Pinpoint the cell where the given text exists, returning its (x, y) midpoint coordinate. 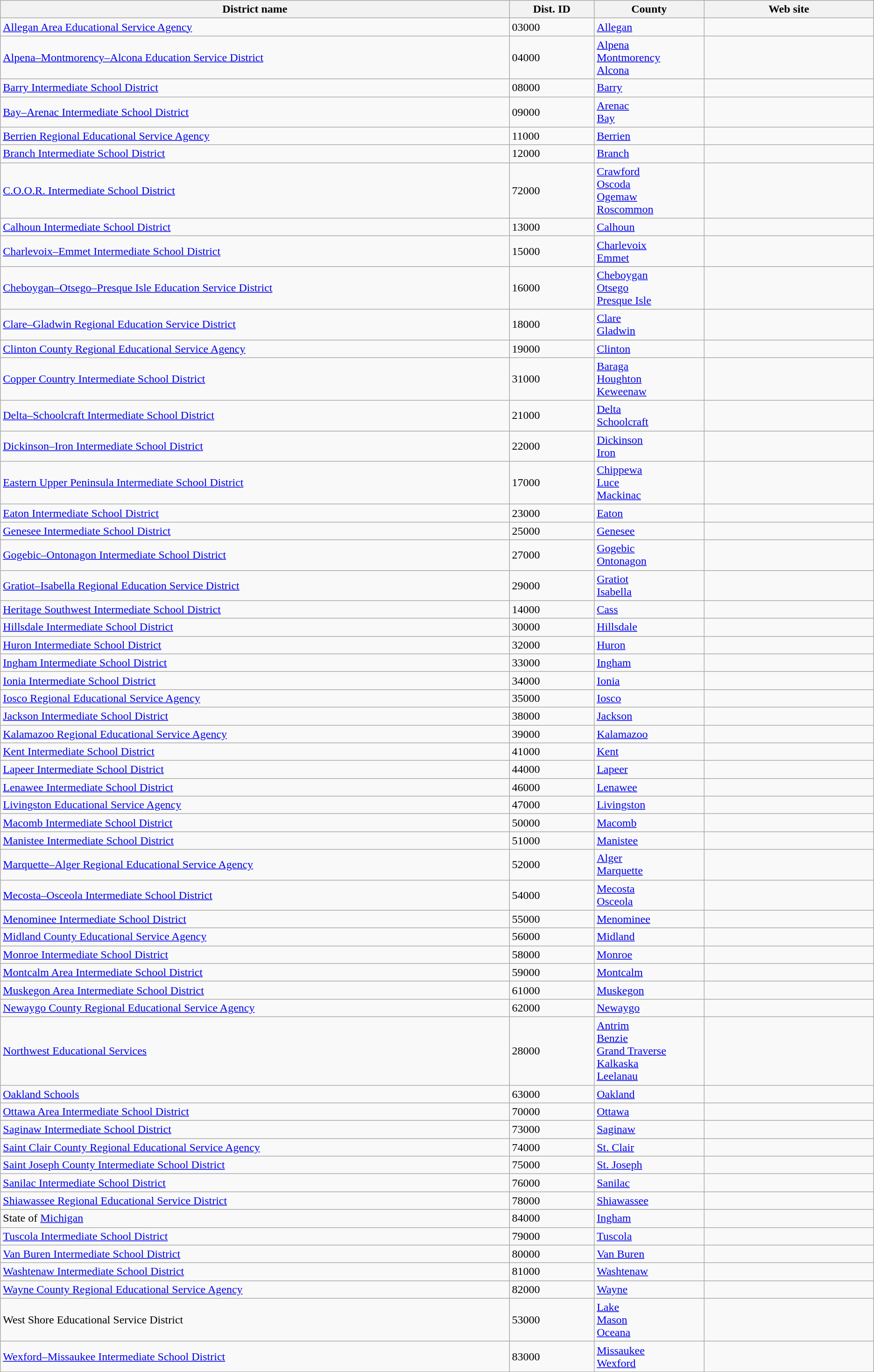
76000 (552, 1183)
Shiawassee (649, 1201)
Wayne County Regional Educational Service Agency (255, 1289)
Newaygo County Regional Educational Service Agency (255, 1008)
DeltaSchoolcraft (649, 416)
Manistee (649, 841)
State of Michigan (255, 1218)
13000 (552, 227)
Muskegon Area Intermediate School District (255, 990)
21000 (552, 416)
Iosco (649, 698)
Mecosta–Osceola Intermediate School District (255, 895)
Marquette–Alger Regional Educational Service Agency (255, 865)
Eaton (649, 513)
Charlevoix–Emmet Intermediate School District (255, 251)
08000 (552, 88)
Bay–Arenac Intermediate School District (255, 112)
Van Buren (649, 1254)
Livingston (649, 805)
38000 (552, 716)
14000 (552, 609)
27000 (552, 555)
Branch Intermediate School District (255, 154)
Lenawee Intermediate School District (255, 787)
MissaukeeWexford (649, 1356)
83000 (552, 1356)
59000 (552, 972)
ChippewaLuceMackinac (649, 483)
AntrimBenzieGrand TraverseKalkaskaLeelanau (649, 1051)
Kalamazoo (649, 734)
09000 (552, 112)
Dickinson–Iron Intermediate School District (255, 446)
Sanilac (649, 1183)
Midland (649, 937)
17000 (552, 483)
AlgerMarquette (649, 865)
Monroe Intermediate School District (255, 955)
Ingham Intermediate School District (255, 663)
Lenawee (649, 787)
GratiotIsabella (649, 586)
Wexford–Missaukee Intermediate School District (255, 1356)
ClareGladwin (649, 324)
DickinsonIron (649, 446)
32000 (552, 645)
Newaygo (649, 1008)
44000 (552, 770)
CheboyganOtsegoPresque Isle (649, 288)
County (649, 9)
Jackson (649, 716)
Menominee Intermediate School District (255, 919)
82000 (552, 1289)
34000 (552, 680)
28000 (552, 1051)
Saint Clair County Regional Educational Service Agency (255, 1147)
Hillsdale Intermediate School District (255, 627)
Berrien Regional Educational Service Agency (255, 136)
MecostaOsceola (649, 895)
47000 (552, 805)
Clinton County Regional Educational Service Agency (255, 349)
Calhoun (649, 227)
Allegan (649, 27)
81000 (552, 1272)
Ionia Intermediate School District (255, 680)
55000 (552, 919)
Eaton Intermediate School District (255, 513)
Copper Country Intermediate School District (255, 379)
Midland County Educational Service Agency (255, 937)
84000 (552, 1218)
Ottawa Area Intermediate School District (255, 1112)
Macomb Intermediate School District (255, 823)
61000 (552, 990)
Huron (649, 645)
C.O.O.R. Intermediate School District (255, 191)
Jackson Intermediate School District (255, 716)
18000 (552, 324)
Muskegon (649, 990)
Lapeer (649, 770)
Cass (649, 609)
Cheboygan–Otsego–Presque Isle Education Service District (255, 288)
Montcalm (649, 972)
Northwest Educational Services (255, 1051)
Tuscola Intermediate School District (255, 1236)
Huron Intermediate School District (255, 645)
Kent Intermediate School District (255, 752)
Branch (649, 154)
Clare–Gladwin Regional Education Service District (255, 324)
District name (255, 9)
62000 (552, 1008)
70000 (552, 1112)
73000 (552, 1130)
GogebicOntonagon (649, 555)
Saginaw (649, 1130)
Web site (789, 9)
Shiawassee Regional Educational Service District (255, 1201)
Berrien (649, 136)
Saint Joseph County Intermediate School District (255, 1165)
St. Joseph (649, 1165)
AlpenaMontmorencyAlcona (649, 57)
25000 (552, 531)
Lapeer Intermediate School District (255, 770)
52000 (552, 865)
BaragaHoughtonKeweenaw (649, 379)
80000 (552, 1254)
Monroe (649, 955)
Kent (649, 752)
35000 (552, 698)
74000 (552, 1147)
41000 (552, 752)
Iosco Regional Educational Service Agency (255, 698)
Barry Intermediate School District (255, 88)
Oakland (649, 1094)
Menominee (649, 919)
Van Buren Intermediate School District (255, 1254)
30000 (552, 627)
Ottawa (649, 1112)
Washtenaw (649, 1272)
79000 (552, 1236)
Heritage Southwest Intermediate School District (255, 609)
16000 (552, 288)
Macomb (649, 823)
22000 (552, 446)
ArenacBay (649, 112)
Kalamazoo Regional Educational Service Agency (255, 734)
Allegan Area Educational Service Agency (255, 27)
Livingston Educational Service Agency (255, 805)
Washtenaw Intermediate School District (255, 1272)
15000 (552, 251)
78000 (552, 1201)
Sanilac Intermediate School District (255, 1183)
23000 (552, 513)
63000 (552, 1094)
Tuscola (649, 1236)
Saginaw Intermediate School District (255, 1130)
54000 (552, 895)
04000 (552, 57)
Delta–Schoolcraft Intermediate School District (255, 416)
Genesee Intermediate School District (255, 531)
75000 (552, 1165)
CharlevoixEmmet (649, 251)
St. Clair (649, 1147)
72000 (552, 191)
LakeMasonOceana (649, 1320)
Clinton (649, 349)
12000 (552, 154)
Oakland Schools (255, 1094)
03000 (552, 27)
50000 (552, 823)
31000 (552, 379)
Dist. ID (552, 9)
Wayne (649, 1289)
39000 (552, 734)
53000 (552, 1320)
46000 (552, 787)
19000 (552, 349)
Manistee Intermediate School District (255, 841)
Montcalm Area Intermediate School District (255, 972)
Alpena–Montmorency–Alcona Education Service District (255, 57)
Hillsdale (649, 627)
56000 (552, 937)
58000 (552, 955)
Gogebic–Ontonagon Intermediate School District (255, 555)
Genesee (649, 531)
Gratiot–Isabella Regional Education Service District (255, 586)
29000 (552, 586)
Eastern Upper Peninsula Intermediate School District (255, 483)
Ionia (649, 680)
West Shore Educational Service District (255, 1320)
51000 (552, 841)
33000 (552, 663)
Calhoun Intermediate School District (255, 227)
Barry (649, 88)
11000 (552, 136)
CrawfordOscodaOgemawRoscommon (649, 191)
